Detect which cell encompasses the target text, then output its (X, Y) center coordinate. 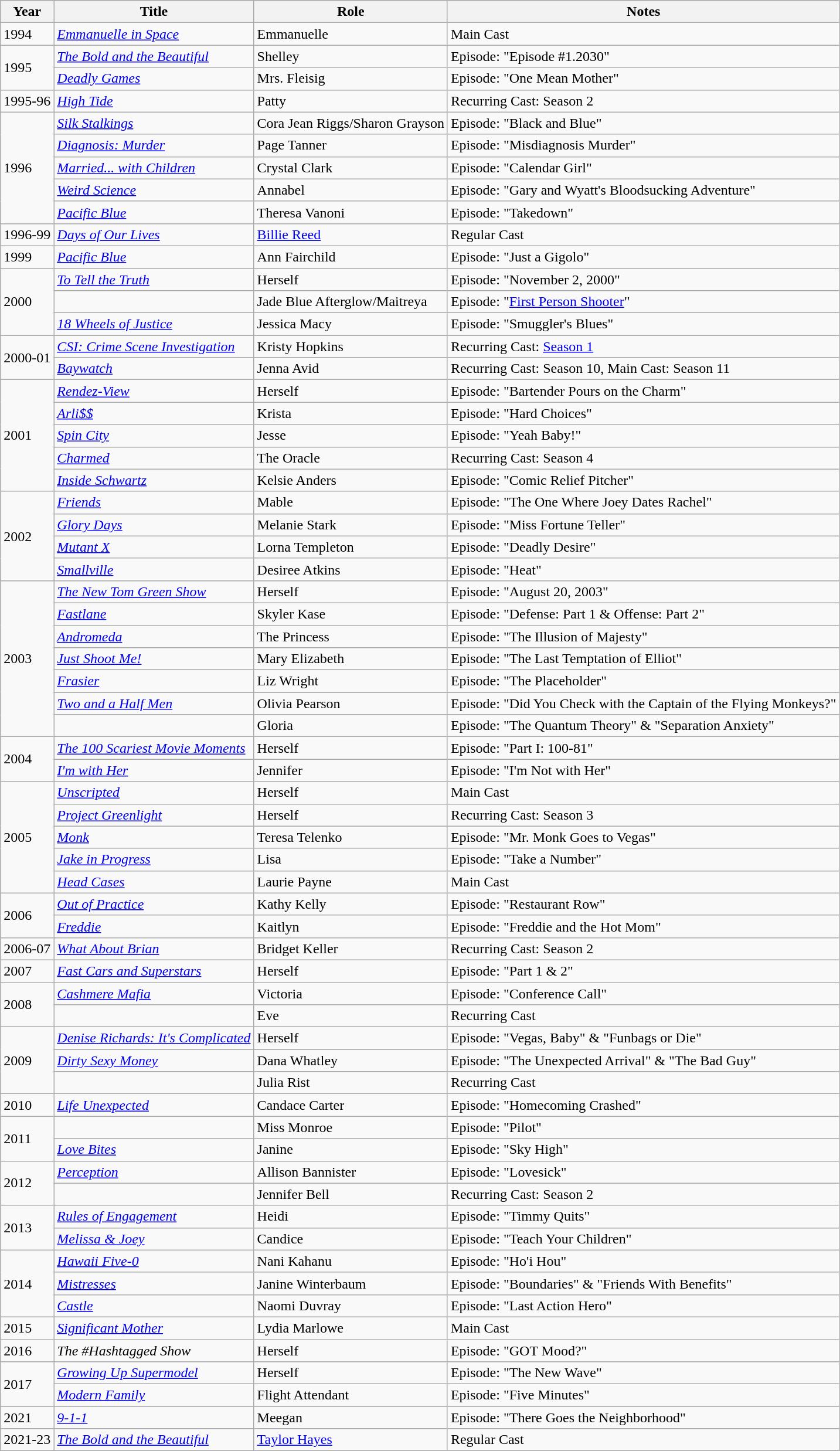
Victoria (351, 994)
Episode: "The New Wave" (644, 1373)
2000 (27, 302)
Out of Practice (154, 904)
Inside Schwartz (154, 480)
Lydia Marlowe (351, 1328)
2004 (27, 759)
Skyler Kase (351, 614)
Episode: "August 20, 2003" (644, 592)
Arli$$ (154, 413)
Crystal Clark (351, 168)
Emmanuelle in Space (154, 34)
Notes (644, 12)
Julia Rist (351, 1083)
Just Shoot Me! (154, 659)
Allison Bannister (351, 1172)
Weird Science (154, 190)
Episode: "Part 1 & 2" (644, 971)
2021 (27, 1418)
Cashmere Mafia (154, 994)
2000-01 (27, 358)
Project Greenlight (154, 815)
Page Tanner (351, 145)
Episode: "Smuggler's Blues" (644, 324)
Teresa Telenko (351, 837)
Andromeda (154, 636)
Deadly Games (154, 79)
Heidi (351, 1216)
Lorna Templeton (351, 547)
Episode: "Pilot" (644, 1127)
Meegan (351, 1418)
Role (351, 12)
2009 (27, 1061)
Mistresses (154, 1283)
Mary Elizabeth (351, 659)
Kristy Hopkins (351, 346)
Episode: "Vegas, Baby" & "Funbags or Die" (644, 1038)
Episode: "Calendar Girl" (644, 168)
The New Tom Green Show (154, 592)
Episode: "Yeah Baby!" (644, 436)
Spin City (154, 436)
Jesse (351, 436)
Billie Reed (351, 235)
Shelley (351, 56)
Episode: "Sky High" (644, 1150)
To Tell the Truth (154, 280)
Episode: "Misdiagnosis Murder" (644, 145)
Episode: "Comic Relief Pitcher" (644, 480)
Episode: "Five Minutes" (644, 1395)
Episode: "Hard Choices" (644, 413)
Monk (154, 837)
2001 (27, 436)
Rendez-View (154, 391)
The Princess (351, 636)
Episode: "Defense: Part 1 & Offense: Part 2" (644, 614)
Episode: "Last Action Hero" (644, 1306)
Smallville (154, 569)
Jennifer Bell (351, 1194)
Episode: "Episode #1.2030" (644, 56)
Episode: "GOT Mood?" (644, 1350)
Days of Our Lives (154, 235)
Melanie Stark (351, 525)
1995-96 (27, 101)
Gloria (351, 726)
High Tide (154, 101)
Hawaii Five-0 (154, 1261)
2012 (27, 1183)
2017 (27, 1384)
Nani Kahanu (351, 1261)
1994 (27, 34)
Cora Jean Riggs/Sharon Grayson (351, 123)
Recurring Cast: Season 10, Main Cast: Season 11 (644, 369)
Modern Family (154, 1395)
2008 (27, 1005)
Denise Richards: It's Complicated (154, 1038)
Frasier (154, 681)
Two and a Half Men (154, 704)
2010 (27, 1105)
Episode: "Did You Check with the Captain of the Flying Monkeys?" (644, 704)
Eve (351, 1016)
2007 (27, 971)
Emmanuelle (351, 34)
Episode: "I'm Not with Her" (644, 770)
Episode: "The Placeholder" (644, 681)
Jade Blue Afterglow/Maitreya (351, 302)
The 100 Scariest Movie Moments (154, 748)
Episode: "Mr. Monk Goes to Vegas" (644, 837)
Jenna Avid (351, 369)
2005 (27, 837)
Kathy Kelly (351, 904)
Laurie Payne (351, 882)
Liz Wright (351, 681)
Theresa Vanoni (351, 212)
Lisa (351, 859)
Kelsie Anders (351, 480)
CSI: Crime Scene Investigation (154, 346)
Kaitlyn (351, 926)
Episode: "Ho'i Hou" (644, 1261)
Miss Monroe (351, 1127)
Krista (351, 413)
Episode: "Restaurant Row" (644, 904)
Episode: "Freddie and the Hot Mom" (644, 926)
Freddie (154, 926)
Janine (351, 1150)
Episode: "Black and Blue" (644, 123)
Perception (154, 1172)
2016 (27, 1350)
Episode: "Deadly Desire" (644, 547)
The #Hashtagged Show (154, 1350)
Episode: "Gary and Wyatt's Bloodsucking Adventure" (644, 190)
Episode: "There Goes the Neighborhood" (644, 1418)
Episode: "Part I: 100-81" (644, 748)
Flight Attendant (351, 1395)
Melissa & Joey (154, 1239)
Episode: "Conference Call" (644, 994)
Janine Winterbaum (351, 1283)
18 Wheels of Justice (154, 324)
Growing Up Supermodel (154, 1373)
Episode: "Lovesick" (644, 1172)
Olivia Pearson (351, 704)
2011 (27, 1139)
Taylor Hayes (351, 1440)
Episode: "Take a Number" (644, 859)
Fastlane (154, 614)
Patty (351, 101)
Episode: "The Quantum Theory" & "Separation Anxiety" (644, 726)
1995 (27, 67)
Silk Stalkings (154, 123)
Desiree Atkins (351, 569)
Dirty Sexy Money (154, 1061)
Episode: "One Mean Mother" (644, 79)
Episode: "The Last Temptation of Elliot" (644, 659)
2003 (27, 658)
Episode: "Heat" (644, 569)
1996 (27, 168)
Mable (351, 502)
1999 (27, 257)
2006 (27, 915)
Life Unexpected (154, 1105)
Ann Fairchild (351, 257)
Diagnosis: Murder (154, 145)
2006-07 (27, 949)
Charmed (154, 458)
Jessica Macy (351, 324)
Episode: "First Person Shooter" (644, 302)
Candice (351, 1239)
The Oracle (351, 458)
Episode: "November 2, 2000" (644, 280)
Unscripted (154, 793)
What About Brian (154, 949)
Baywatch (154, 369)
Bridget Keller (351, 949)
Mrs. Fleisig (351, 79)
Friends (154, 502)
Jennifer (351, 770)
1996-99 (27, 235)
Recurring Cast: Season 3 (644, 815)
Episode: "Bartender Pours on the Charm" (644, 391)
9-1-1 (154, 1418)
Glory Days (154, 525)
Episode: "The One Where Joey Dates Rachel" (644, 502)
Castle (154, 1306)
Significant Mother (154, 1328)
2002 (27, 536)
Episode: "The Unexpected Arrival" & "The Bad Guy" (644, 1061)
Episode: "Just a Gigolo" (644, 257)
Head Cases (154, 882)
I'm with Her (154, 770)
Year (27, 12)
Episode: "The Illusion of Majesty" (644, 636)
2013 (27, 1228)
2021-23 (27, 1440)
2015 (27, 1328)
Mutant X (154, 547)
Fast Cars and Superstars (154, 971)
Episode: "Takedown" (644, 212)
Annabel (351, 190)
Episode: "Teach Your Children" (644, 1239)
Candace Carter (351, 1105)
Rules of Engagement (154, 1216)
Jake in Progress (154, 859)
Episode: "Homecoming Crashed" (644, 1105)
Dana Whatley (351, 1061)
Episode: "Boundaries" & "Friends With Benefits" (644, 1283)
Episode: "Miss Fortune Teller" (644, 525)
Naomi Duvray (351, 1306)
Love Bites (154, 1150)
2014 (27, 1283)
Married... with Children (154, 168)
Recurring Cast: Season 4 (644, 458)
Episode: "Timmy Quits" (644, 1216)
Title (154, 12)
Recurring Cast: Season 1 (644, 346)
